Capture the cell that displays the provided text and extract its (X, Y) central coordinate. 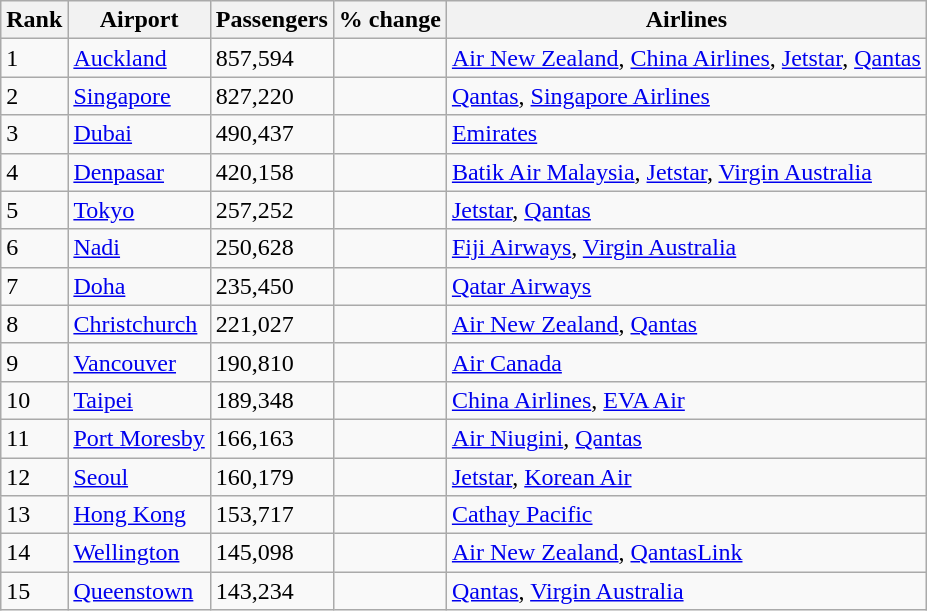
2 (34, 96)
% change (390, 20)
250,628 (272, 248)
Air New Zealand, China Airlines, Jetstar, Qantas (686, 58)
5 (34, 210)
153,717 (272, 515)
Port Moresby (139, 438)
Hong Kong (139, 515)
189,348 (272, 400)
6 (34, 248)
Denpasar (139, 172)
166,163 (272, 438)
3 (34, 134)
15 (34, 591)
827,220 (272, 96)
Tokyo (139, 210)
Qantas, Singapore Airlines (686, 96)
9 (34, 362)
Dubai (139, 134)
Batik Air Malaysia, Jetstar, Virgin Australia (686, 172)
Airport (139, 20)
Nadi (139, 248)
1 (34, 58)
Passengers (272, 20)
Wellington (139, 553)
Fiji Airways, Virgin Australia (686, 248)
11 (34, 438)
Air New Zealand, Qantas (686, 324)
235,450 (272, 286)
145,098 (272, 553)
Air New Zealand, QantasLink (686, 553)
8 (34, 324)
China Airlines, EVA Air (686, 400)
Taipei (139, 400)
Jetstar, Korean Air (686, 477)
Singapore (139, 96)
Emirates (686, 134)
160,179 (272, 477)
Air Canada (686, 362)
Seoul (139, 477)
221,027 (272, 324)
4 (34, 172)
257,252 (272, 210)
Rank (34, 20)
490,437 (272, 134)
13 (34, 515)
Air Niugini, Qantas (686, 438)
190,810 (272, 362)
Airlines (686, 20)
Qantas, Virgin Australia (686, 591)
12 (34, 477)
Doha (139, 286)
Christchurch (139, 324)
Vancouver (139, 362)
143,234 (272, 591)
Auckland (139, 58)
14 (34, 553)
857,594 (272, 58)
Jetstar, Qantas (686, 210)
Queenstown (139, 591)
420,158 (272, 172)
10 (34, 400)
Qatar Airways (686, 286)
7 (34, 286)
Cathay Pacific (686, 515)
